For the text-containing cell, return its midpoint in [x, y] coordinate format. 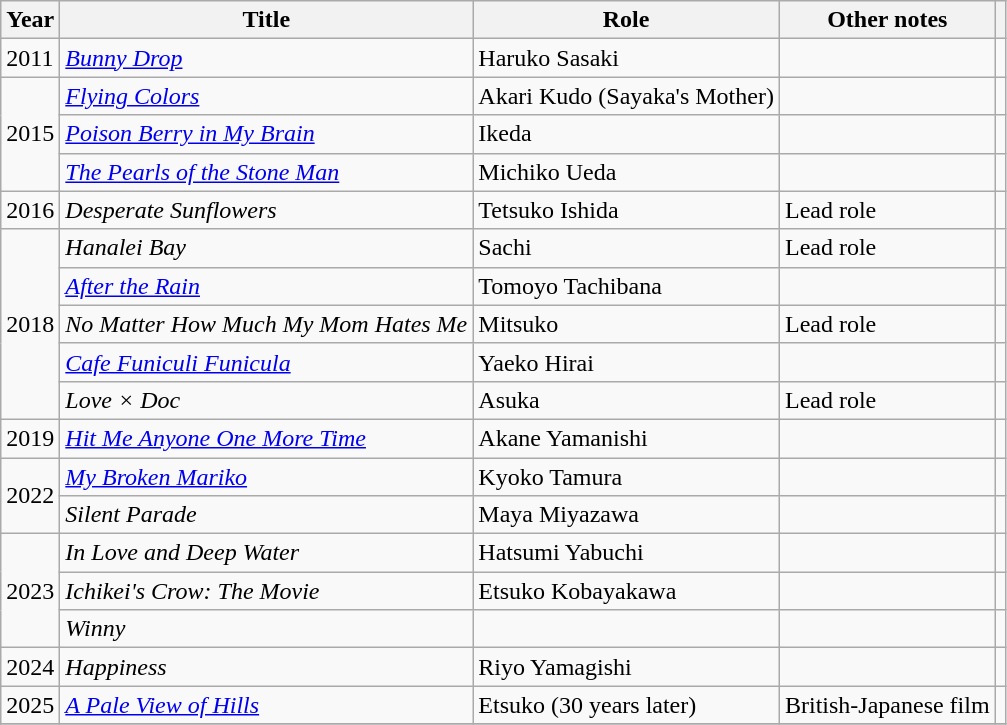
Yaeko Hirai [626, 362]
Haruko Sasaki [626, 58]
A Pale View of Hills [266, 705]
No Matter How Much My Mom Hates Me [266, 324]
Akari Kudo (Sayaka's Mother) [626, 96]
2023 [30, 591]
Title [266, 20]
Year [30, 20]
After the Rain [266, 286]
Asuka [626, 400]
Flying Colors [266, 96]
Riyo Yamagishi [626, 667]
Hanalei Bay [266, 248]
Maya Miyazawa [626, 515]
Kyoko Tamura [626, 477]
Hatsumi Yabuchi [626, 553]
Poison Berry in My Brain [266, 134]
2011 [30, 58]
Mitsuko [626, 324]
Bunny Drop [266, 58]
Sachi [626, 248]
Ichikei's Crow: The Movie [266, 591]
2025 [30, 705]
The Pearls of the Stone Man [266, 172]
2022 [30, 496]
Happiness [266, 667]
Tomoyo Tachibana [626, 286]
Love × Doc [266, 400]
Cafe Funiculi Funicula [266, 362]
Tetsuko Ishida [626, 210]
Role [626, 20]
Akane Yamanishi [626, 438]
Desperate Sunflowers [266, 210]
2015 [30, 134]
Hit Me Anyone One More Time [266, 438]
Winny [266, 629]
Michiko Ueda [626, 172]
British-Japanese film [887, 705]
2018 [30, 324]
Ikeda [626, 134]
2019 [30, 438]
My Broken Mariko [266, 477]
Etsuko Kobayakawa [626, 591]
2016 [30, 210]
2024 [30, 667]
Silent Parade [266, 515]
Etsuko (30 years later) [626, 705]
In Love and Deep Water [266, 553]
Other notes [887, 20]
